Locate the cell with the specified text and output its [x, y] center coordinate. 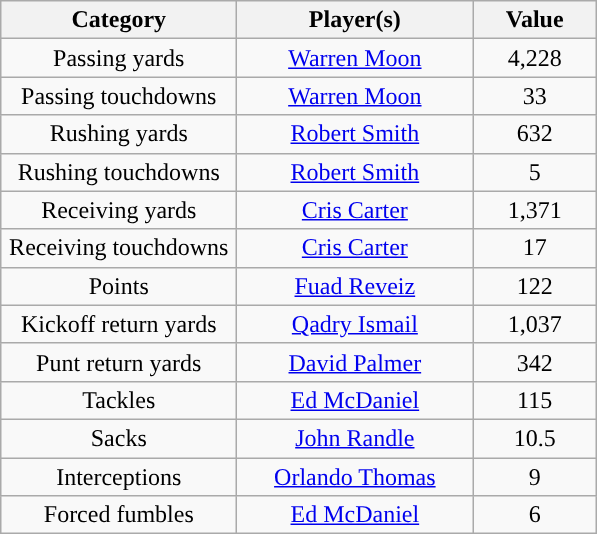
Orlando Thomas [355, 477]
115 [535, 400]
342 [535, 362]
David Palmer [355, 362]
4,228 [535, 58]
Passing yards [119, 58]
1,037 [535, 324]
Sacks [119, 438]
9 [535, 477]
John Randle [355, 438]
Player(s) [355, 20]
Interceptions [119, 477]
1,371 [535, 210]
Receiving yards [119, 210]
Category [119, 20]
Tackles [119, 400]
Punt return yards [119, 362]
Rushing yards [119, 134]
Points [119, 286]
Passing touchdowns [119, 96]
632 [535, 134]
10.5 [535, 438]
Forced fumbles [119, 515]
Rushing touchdowns [119, 172]
Qadry Ismail [355, 324]
33 [535, 96]
17 [535, 248]
Value [535, 20]
Fuad Reveiz [355, 286]
122 [535, 286]
5 [535, 172]
Receiving touchdowns [119, 248]
Kickoff return yards [119, 324]
6 [535, 515]
